Return [X, Y] of the center of cell containing provided text 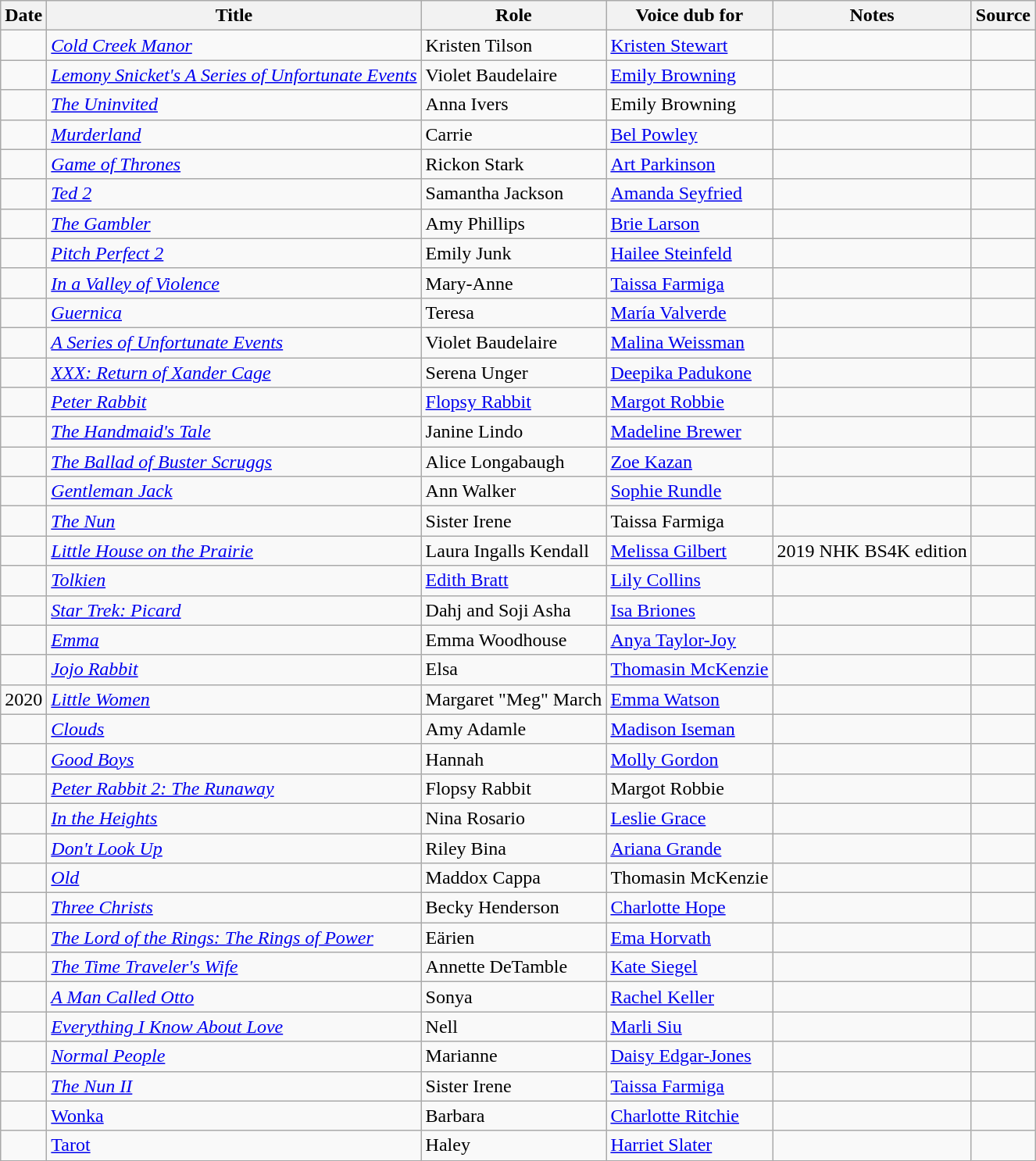
Emma [234, 640]
Amy Adamle [514, 729]
Emily Junk [514, 253]
Good Boys [234, 759]
2020 [23, 699]
Deepika Padukone [689, 373]
Lemony Snicket's A Series of Unfortunate Events [234, 75]
Samantha Jackson [514, 194]
Laura Ingalls Kendall [514, 551]
Source [1003, 16]
Tolkien [234, 580]
In the Heights [234, 818]
Emma Watson [689, 699]
Title [234, 16]
The Nun [234, 521]
2019 NHK BS4K edition [872, 551]
Jojo Rabbit [234, 670]
Sophie Rundle [689, 491]
Three Christs [234, 908]
Peter Rabbit 2: The Runaway [234, 788]
Amy Phillips [514, 223]
Janine Lindo [514, 432]
Clouds [234, 729]
Becky Henderson [514, 908]
Everything I Know About Love [234, 1027]
Maddox Cappa [514, 878]
Kate Siegel [689, 967]
Peter Rabbit [234, 402]
Tarot [234, 1145]
Voice dub for [689, 16]
Wonka [234, 1116]
XXX: Return of Xander Cage [234, 373]
Margaret "Meg" March [514, 699]
Bel Powley [689, 134]
Sonya [514, 997]
Mary-Anne [514, 283]
A Man Called Otto [234, 997]
A Series of Unfortunate Events [234, 342]
Madison Iseman [689, 729]
Date [23, 16]
The Lord of the Rings: The Rings of Power [234, 938]
Leslie Grace [689, 818]
Ann Walker [514, 491]
In a Valley of Violence [234, 283]
Notes [872, 16]
The Nun II [234, 1086]
Haley [514, 1145]
Kristen Tilson [514, 45]
Dahj and Soji Asha [514, 610]
Elsa [514, 670]
Amanda Seyfried [689, 194]
Carrie [514, 134]
Ema Horvath [689, 938]
Serena Unger [514, 373]
Edith Bratt [514, 580]
Alice Longabaugh [514, 462]
Kristen Stewart [689, 45]
Star Trek: Picard [234, 610]
Little Women [234, 699]
Hailee Steinfeld [689, 253]
María Valverde [689, 313]
Molly Gordon [689, 759]
Cold Creek Manor [234, 45]
Ariana Grande [689, 848]
Harriet Slater [689, 1145]
The Time Traveler's Wife [234, 967]
Lily Collins [689, 580]
Charlotte Hope [689, 908]
Annette DeTamble [514, 967]
Game of Thrones [234, 164]
Riley Bina [514, 848]
Malina Weissman [689, 342]
The Ballad of Buster Scruggs [234, 462]
Art Parkinson [689, 164]
The Uninvited [234, 105]
Pitch Perfect 2 [234, 253]
Barbara [514, 1116]
Anna Ivers [514, 105]
Old [234, 878]
Brie Larson [689, 223]
Melissa Gilbert [689, 551]
Marli Siu [689, 1027]
Don't Look Up [234, 848]
The Gambler [234, 223]
Rickon Stark [514, 164]
Hannah [514, 759]
Emma Woodhouse [514, 640]
Marianne [514, 1056]
Charlotte Ritchie [689, 1116]
Zoe Kazan [689, 462]
Gentleman Jack [234, 491]
Anya Taylor-Joy [689, 640]
Normal People [234, 1056]
Role [514, 16]
Eärien [514, 938]
Little House on the Prairie [234, 551]
Ted 2 [234, 194]
Murderland [234, 134]
Nina Rosario [514, 818]
Daisy Edgar-Jones [689, 1056]
Rachel Keller [689, 997]
Nell [514, 1027]
Teresa [514, 313]
Madeline Brewer [689, 432]
The Handmaid's Tale [234, 432]
Guernica [234, 313]
Isa Briones [689, 610]
